Detect which cell encompasses the target text, then output its (x, y) center coordinate. 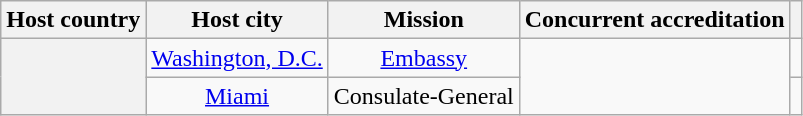
Mission (424, 20)
Host country (74, 20)
Embassy (424, 58)
Consulate-General (424, 96)
Washington, D.C. (237, 58)
Host city (237, 20)
Miami (237, 96)
Concurrent accreditation (654, 20)
